Output the (X, Y) coordinate of the center of the cell containing the given text.  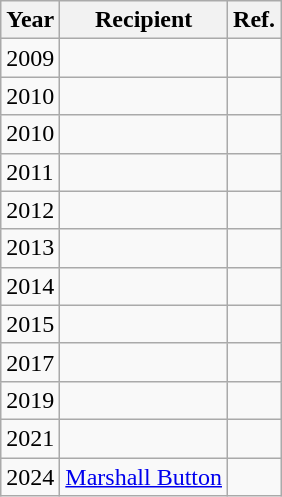
Year (30, 20)
2021 (30, 438)
2013 (30, 248)
2015 (30, 324)
Marshall Button (144, 477)
2009 (30, 58)
2019 (30, 400)
2017 (30, 362)
2011 (30, 172)
Recipient (144, 20)
Ref. (254, 20)
2024 (30, 477)
2014 (30, 286)
2012 (30, 210)
